Determine the (X, Y) coordinate at the center of the cell enclosing the given text.  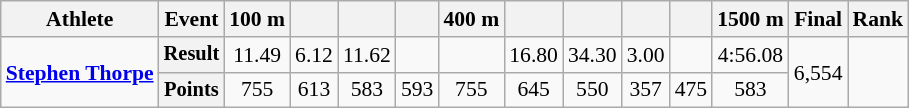
1500 m (750, 19)
3.00 (646, 55)
Athlete (80, 19)
6.12 (314, 55)
593 (418, 90)
645 (534, 90)
400 m (471, 19)
475 (692, 90)
Stephen Thorpe (80, 72)
4:56.08 (750, 55)
Final (818, 19)
357 (646, 90)
Points (192, 90)
Result (192, 55)
6,554 (818, 72)
34.30 (592, 55)
11.49 (257, 55)
100 m (257, 19)
16.80 (534, 55)
550 (592, 90)
Rank (878, 19)
Event (192, 19)
613 (314, 90)
11.62 (367, 55)
